Pinpoint the cell where the given text exists, returning its (X, Y) midpoint coordinate. 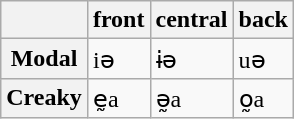
ḛa (118, 98)
Creaky (44, 98)
o̰a (263, 98)
ɨə (192, 59)
ə̰a (192, 98)
uə (263, 59)
Modal (44, 59)
back (263, 20)
front (118, 20)
iə (118, 59)
central (192, 20)
